Identify which cell holds the provided text, then report its (x, y) central coordinate. 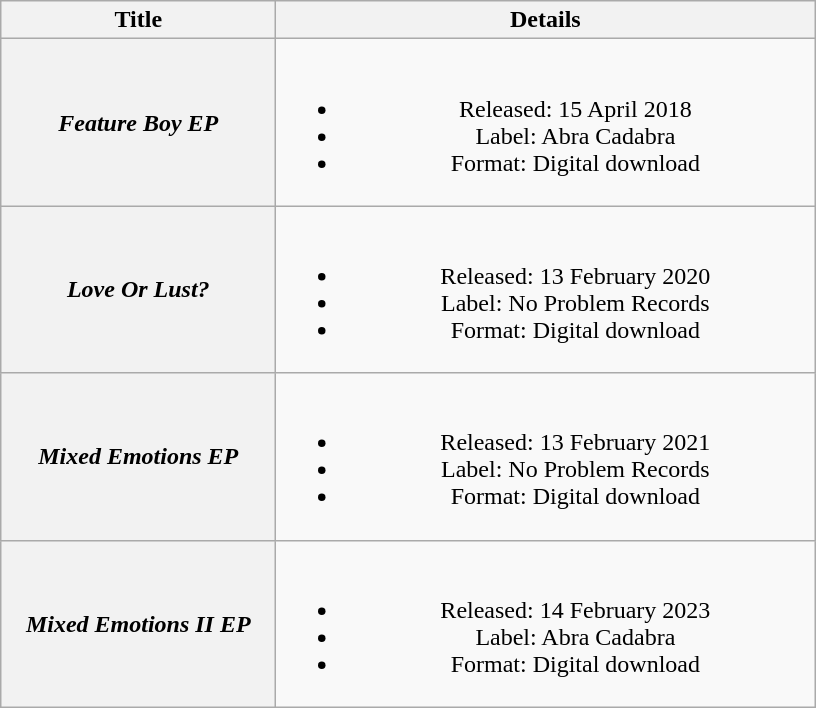
Feature Boy EP (138, 122)
Title (138, 20)
Released: 13 February 2020Label: No Problem RecordsFormat: Digital download (546, 290)
Released: 13 February 2021Label: No Problem RecordsFormat: Digital download (546, 456)
Details (546, 20)
Mixed Emotions II EP (138, 624)
Mixed Emotions EP (138, 456)
Released: 14 February 2023Label: Abra CadabraFormat: Digital download (546, 624)
Love Or Lust? (138, 290)
Released: 15 April 2018Label: Abra CadabraFormat: Digital download (546, 122)
